Find where the given text appears and provide that cell's center as (X, Y) coordinate. 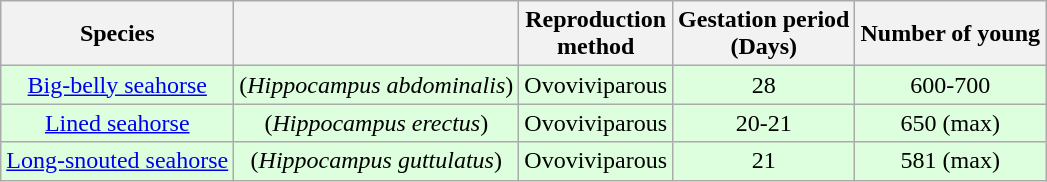
Reproductionmethod (596, 34)
(Hippocampus abdominalis) (376, 85)
Long-snouted seahorse (118, 161)
Number of young (950, 34)
28 (764, 85)
(Hippocampus guttulatus) (376, 161)
Species (118, 34)
581 (max) (950, 161)
650 (max) (950, 123)
Gestation period(Days) (764, 34)
Big-belly seahorse (118, 85)
600-700 (950, 85)
20-21 (764, 123)
21 (764, 161)
Lined seahorse (118, 123)
(Hippocampus erectus) (376, 123)
